For the text-containing cell, return its midpoint in (x, y) coordinate format. 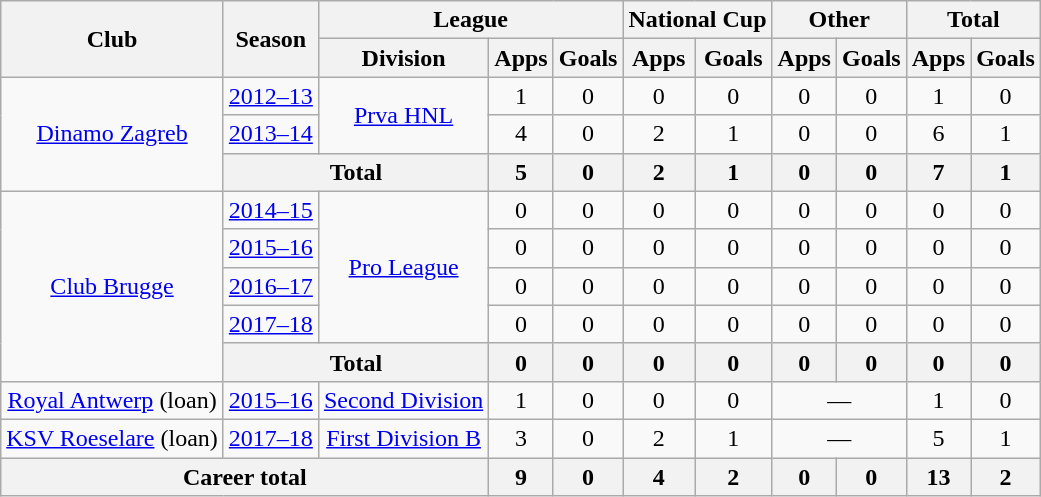
Club Brugge (112, 286)
KSV Roeselare (loan) (112, 438)
Season (270, 39)
Career total (245, 477)
Royal Antwerp (loan) (112, 400)
13 (938, 477)
League (470, 20)
Second Division (403, 400)
3 (521, 438)
7 (938, 172)
2012–13 (270, 96)
2014–15 (270, 210)
6 (938, 134)
Other (839, 20)
9 (521, 477)
Pro League (403, 267)
2013–14 (270, 134)
Prva HNL (403, 115)
Club (112, 39)
National Cup (698, 20)
First Division B (403, 438)
Division (403, 58)
2016–17 (270, 286)
Dinamo Zagreb (112, 134)
